Return (X, Y) of the center of cell containing provided text 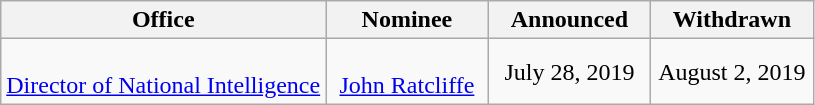
Director of National Intelligence (164, 72)
July 28, 2019 (569, 72)
Office (164, 20)
John Ratcliffe (407, 72)
August 2, 2019 (732, 72)
Announced (569, 20)
Nominee (407, 20)
Withdrawn (732, 20)
